Locate the cell with the specified text and output its [X, Y] center coordinate. 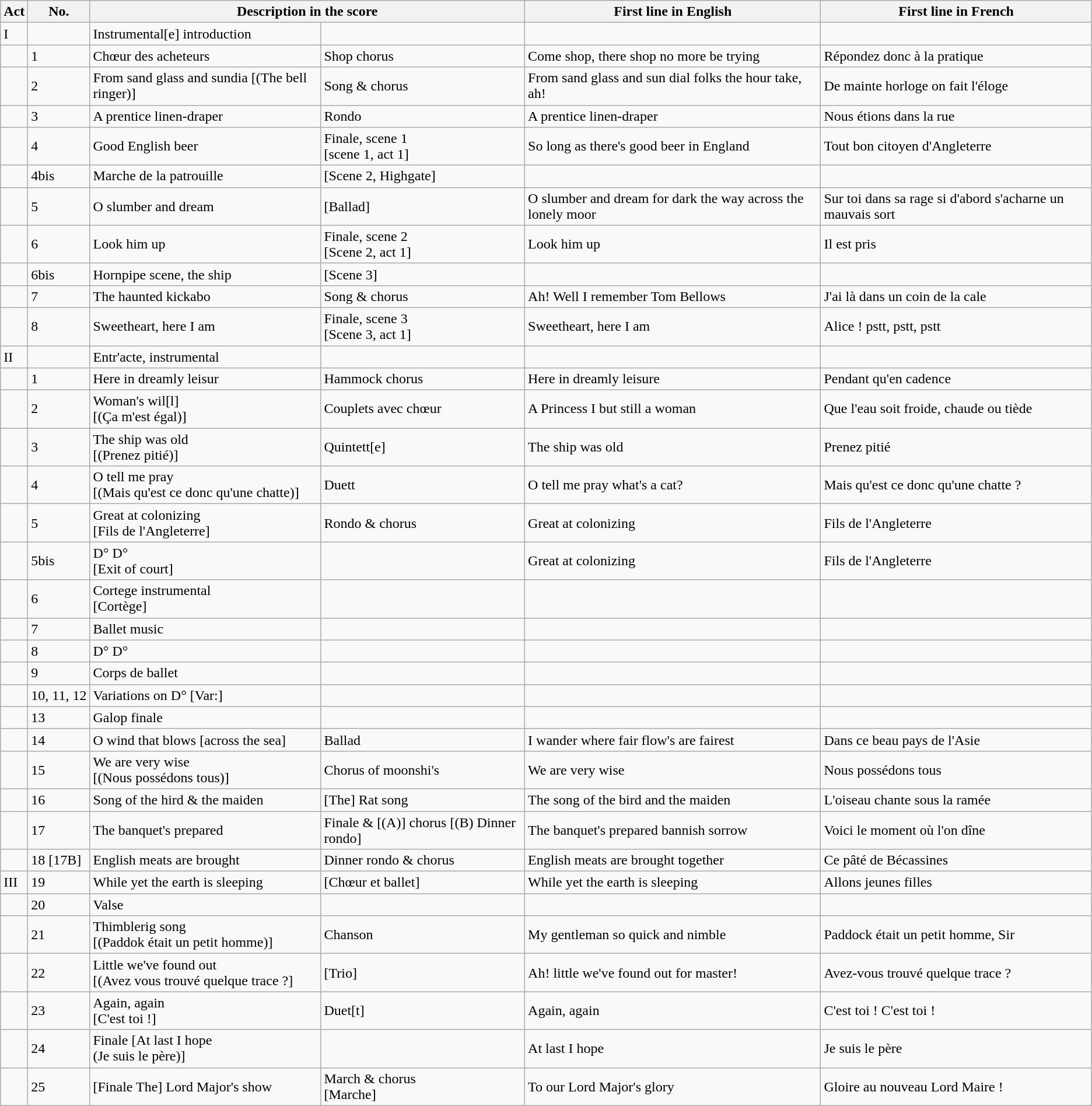
Ce pâté de Bécassines [956, 860]
Quintett[e] [423, 447]
Je suis le père [956, 1049]
From sand glass and sundia [(The bell ringer)] [205, 86]
Paddock était un petit homme, Sir [956, 935]
The ship was old[(Prenez pitié)] [205, 447]
O wind that blows [across the sea] [205, 740]
We are very wise[(Nous possédons tous)] [205, 770]
[Finale The] Lord Major's show [205, 1086]
A Princess I but still a woman [673, 409]
Finale & [(A)] chorus [(B) Dinner rondo] [423, 829]
J'ai là dans un coin de la cale [956, 296]
Tout bon citoyen d'Angleterre [956, 146]
Thimblerig song[(Paddok était un petit homme)] [205, 935]
16 [59, 800]
19 [59, 883]
Finale, scene 1[scene 1, act 1] [423, 146]
Il est pris [956, 244]
21 [59, 935]
D° D°[Exit of court] [205, 561]
Nous possédons tous [956, 770]
Corps de ballet [205, 673]
The song of the bird and the maiden [673, 800]
Song of the hird & the maiden [205, 800]
Description in the score [307, 12]
The haunted kickabo [205, 296]
[Scene 3] [423, 274]
17 [59, 829]
Here in dreamly leisure [673, 379]
English meats are brought together [673, 860]
Que l'eau soit froide, chaude ou tiède [956, 409]
Again, again[C'est toi !] [205, 1010]
The ship was old [673, 447]
O tell me pray what's a cat? [673, 485]
C'est toi ! C'est toi ! [956, 1010]
Répondez donc à la pratique [956, 56]
At last I hope [673, 1049]
Great at colonizing[Fils de l'Angleterre] [205, 523]
The banquet's prepared [205, 829]
Ballet music [205, 629]
Good English beer [205, 146]
No. [59, 12]
24 [59, 1049]
13 [59, 717]
Finale [At last I hope(Je suis le père)] [205, 1049]
9 [59, 673]
From sand glass and sun dial folks the hour take, ah! [673, 86]
[Chœur et ballet] [423, 883]
25 [59, 1086]
March & chorus[Marche] [423, 1086]
Valse [205, 905]
[The] Rat song [423, 800]
Little we've found out[(Avez vous trouvé quelque trace ?] [205, 973]
5bis [59, 561]
[Scene 2, Highgate] [423, 176]
Rondo [423, 116]
10, 11, 12 [59, 695]
Dans ce beau pays de l'Asie [956, 740]
Ah! little we've found out for master! [673, 973]
Dinner rondo & chorus [423, 860]
Gloire au nouveau Lord Maire ! [956, 1086]
Again, again [673, 1010]
So long as there's good beer in England [673, 146]
Hornpipe scene, the ship [205, 274]
4bis [59, 176]
Woman's wil[l][(Ça m'est égal)] [205, 409]
O slumber and dream [205, 206]
L'oiseau chante sous la ramée [956, 800]
Variations on D° [Var:] [205, 695]
Prenez pitié [956, 447]
Rondo & chorus [423, 523]
[Trio] [423, 973]
Ah! Well I remember Tom Bellows [673, 296]
Hammock chorus [423, 379]
III [14, 883]
Shop chorus [423, 56]
O tell me pray[(Mais qu'est ce donc qu'une chatte)] [205, 485]
[Ballad] [423, 206]
23 [59, 1010]
Entr'acte, instrumental [205, 356]
14 [59, 740]
Nous étions dans la rue [956, 116]
Allons jeunes filles [956, 883]
Finale, scene 2[Scene 2, act 1] [423, 244]
6bis [59, 274]
O slumber and dream for dark the way across the lonely moor [673, 206]
Galop finale [205, 717]
Finale, scene 3[Scene 3, act 1] [423, 327]
Pendant qu'en cadence [956, 379]
I wander where fair flow's are fairest [673, 740]
First line in English [673, 12]
Couplets avec chœur [423, 409]
18 [17B] [59, 860]
I [14, 34]
D° D° [205, 651]
Cortege instrumental[Cortège] [205, 598]
Voici le moment où l'on dîne [956, 829]
Duett [423, 485]
Sur toi dans sa rage si d'abord s'acharne un mauvais sort [956, 206]
Act [14, 12]
Duet[t] [423, 1010]
Avez-vous trouvé quelque trace ? [956, 973]
II [14, 356]
Marche de la patrouille [205, 176]
We are very wise [673, 770]
The banquet's prepared bannish sorrow [673, 829]
English meats are brought [205, 860]
Chœur des acheteurs [205, 56]
De mainte horloge on fait l'éloge [956, 86]
Instrumental[e] introduction [205, 34]
Come shop, there shop no more be trying [673, 56]
Chorus of moonshi's [423, 770]
15 [59, 770]
To our Lord Major's glory [673, 1086]
First line in French [956, 12]
Chanson [423, 935]
22 [59, 973]
20 [59, 905]
Here in dreamly leisur [205, 379]
Ballad [423, 740]
My gentleman so quick and nimble [673, 935]
Mais qu'est ce donc qu'une chatte ? [956, 485]
Alice ! pstt, pstt, pstt [956, 327]
